Capture the cell that displays the provided text and extract its (X, Y) central coordinate. 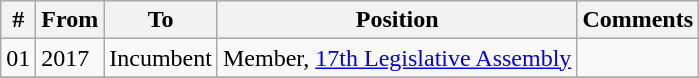
Position (396, 20)
# (18, 20)
To (161, 20)
From (70, 20)
2017 (70, 58)
Incumbent (161, 58)
Member, 17th Legislative Assembly (396, 58)
01 (18, 58)
Comments (638, 20)
